Determine the [X, Y] coordinate at the center of the cell enclosing the given text.  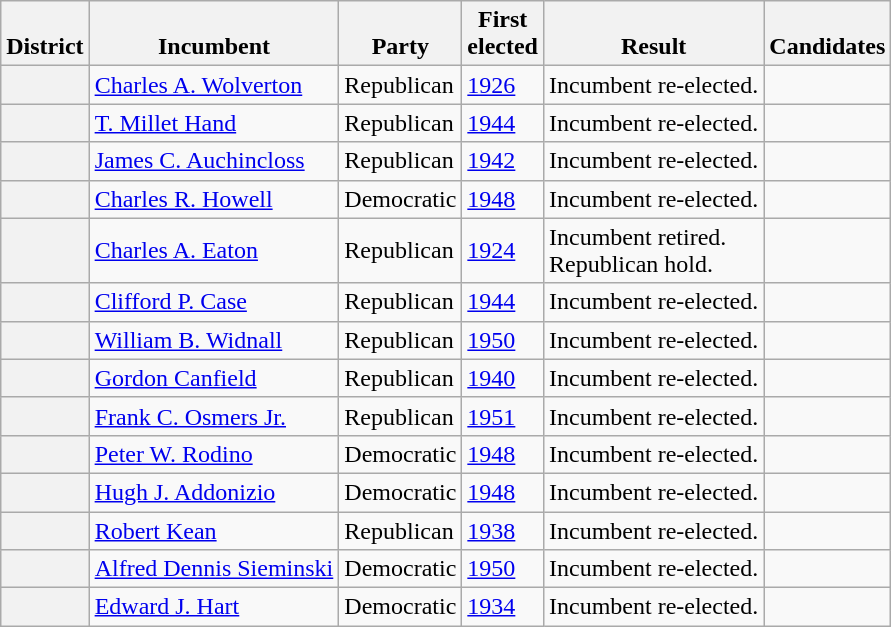
Gordon Canfield [214, 378]
1938 [503, 531]
1926 [503, 85]
Result [653, 34]
1951 [503, 416]
Charles R. Howell [214, 199]
District [45, 34]
Firstelected [503, 34]
1924 [503, 250]
Edward J. Hart [214, 607]
Incumbent retired.Republican hold. [653, 250]
1940 [503, 378]
Alfred Dennis Sieminski [214, 569]
1942 [503, 161]
Charles A. Eaton [214, 250]
Frank C. Osmers Jr. [214, 416]
William B. Widnall [214, 340]
Hugh J. Addonizio [214, 492]
Charles A. Wolverton [214, 85]
Peter W. Rodino [214, 454]
Clifford P. Case [214, 302]
Party [400, 34]
James C. Auchincloss [214, 161]
1934 [503, 607]
Candidates [828, 34]
T. Millet Hand [214, 123]
Robert Kean [214, 531]
Incumbent [214, 34]
